Return (X, Y) of the center of cell containing provided text 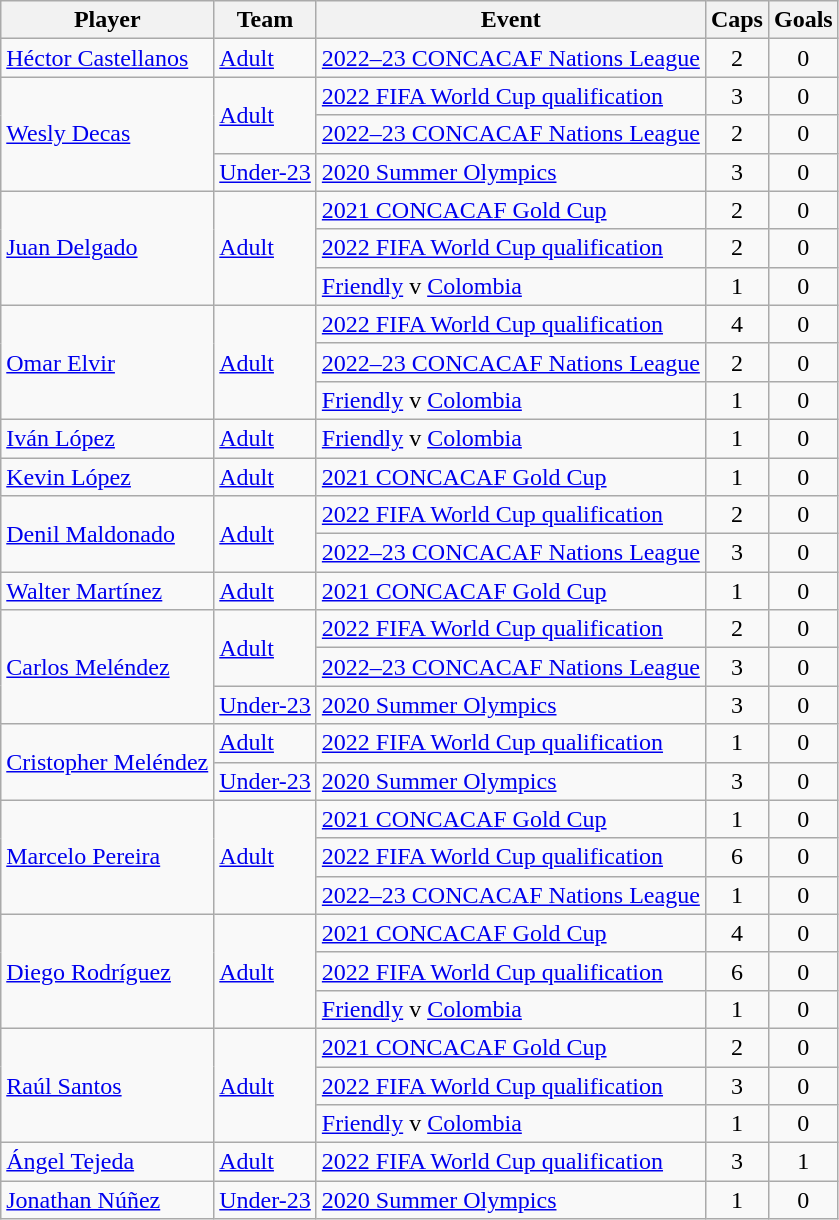
Marcelo Pereira (108, 857)
Team (266, 20)
Event (510, 20)
Kevin López (108, 477)
Ángel Tejeda (108, 1162)
Carlos Meléndez (108, 667)
Walter Martínez (108, 591)
Diego Rodríguez (108, 971)
Wesly Decas (108, 134)
Caps (736, 20)
Goals (803, 20)
Héctor Castellanos (108, 58)
Player (108, 20)
Juan Delgado (108, 248)
Jonathan Núñez (108, 1200)
Cristopher Meléndez (108, 762)
Raúl Santos (108, 1085)
Omar Elvir (108, 362)
Denil Maldonado (108, 534)
Iván López (108, 438)
